Output the (x, y) coordinate of the center of the cell containing the given text.  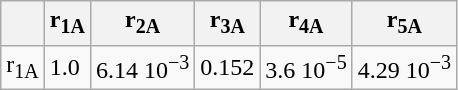
0.152 (228, 68)
r5A (404, 23)
4.29 10−3 (404, 68)
3.6 10−5 (306, 68)
r2A (142, 23)
r4A (306, 23)
r3A (228, 23)
1.0 (67, 68)
6.14 10−3 (142, 68)
